Extract the (x, y) coordinate from the center of the cell holding the provided text.  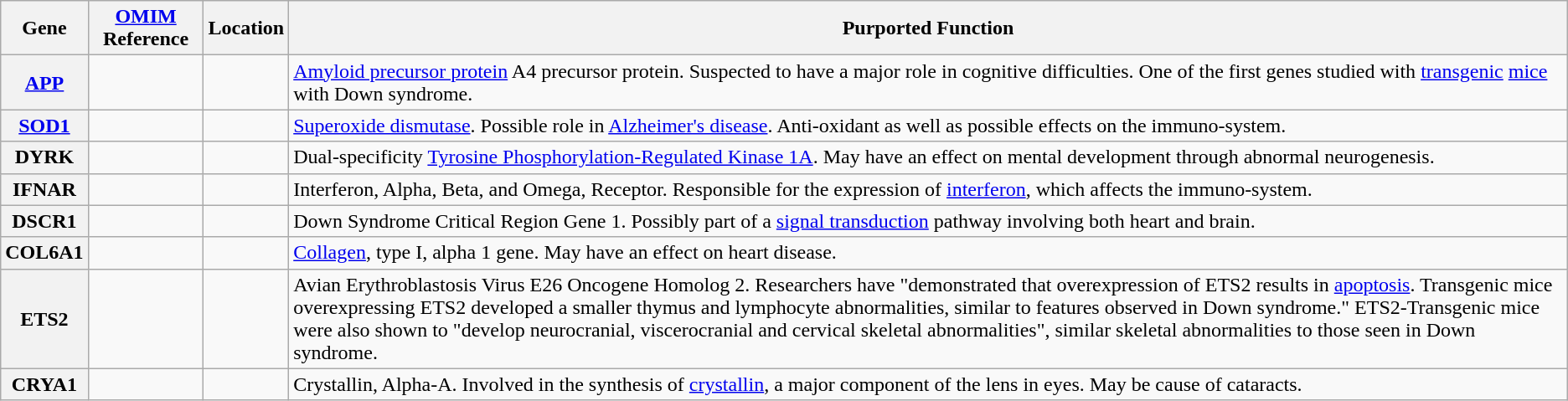
Gene (44, 28)
CRYA1 (44, 384)
DSCR1 (44, 221)
APP (44, 82)
Interferon, Alpha, Beta, and Omega, Receptor. Responsible for the expression of interferon, which affects the immuno-system. (928, 189)
COL6A1 (44, 253)
DYRK (44, 157)
Crystallin, Alpha-A. Involved in the synthesis of crystallin, a major component of the lens in eyes. May be cause of cataracts. (928, 384)
SOD1 (44, 126)
Superoxide dismutase. Possible role in Alzheimer's disease. Anti-oxidant as well as possible effects on the immuno-system. (928, 126)
Location (246, 28)
Purported Function (928, 28)
Down Syndrome Critical Region Gene 1. Possibly part of a signal transduction pathway involving both heart and brain. (928, 221)
Collagen, type I, alpha 1 gene. May have an effect on heart disease. (928, 253)
IFNAR (44, 189)
OMIM Reference (146, 28)
Dual-specificity Tyrosine Phosphorylation-Regulated Kinase 1A. May have an effect on mental development through abnormal neurogenesis. (928, 157)
ETS2 (44, 318)
